Return the [X, Y] coordinate for the center point of the cell that contains the specified text.  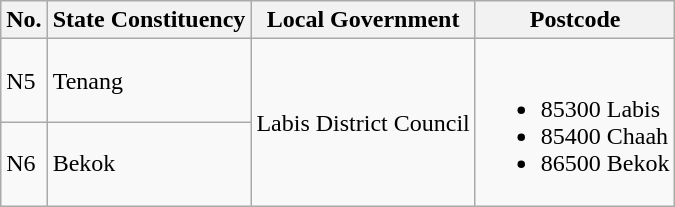
Local Government [363, 20]
N6 [24, 164]
Labis District Council [363, 122]
Postcode [575, 20]
Bekok [149, 164]
State Constituency [149, 20]
85300 Labis85400 Chaah86500 Bekok [575, 122]
Tenang [149, 81]
N5 [24, 81]
No. [24, 20]
